Find where the given text appears and provide that cell's center as (X, Y) coordinate. 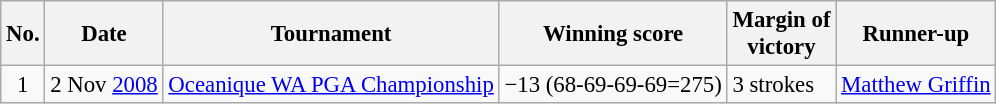
Margin ofvictory (782, 34)
Oceanique WA PGA Championship (331, 85)
Runner-up (916, 34)
2 Nov 2008 (104, 85)
−13 (68-69-69-69=275) (613, 85)
3 strokes (782, 85)
1 (23, 85)
Tournament (331, 34)
Matthew Griffin (916, 85)
Winning score (613, 34)
Date (104, 34)
No. (23, 34)
